From the cell containing the given text, extract its center point as (x, y) coordinate. 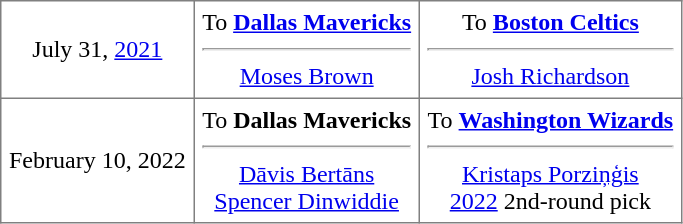
To Boston CelticsJosh Richardson (550, 50)
July 31, 2021 (98, 50)
To Washington WizardsKristaps Porziņģis2022 2nd-round pick (550, 160)
To Dallas MavericksDāvis BertānsSpencer Dinwiddie (306, 160)
To Dallas MavericksMoses Brown (306, 50)
February 10, 2022 (98, 160)
